Identify which cell holds the provided text, then report its (X, Y) central coordinate. 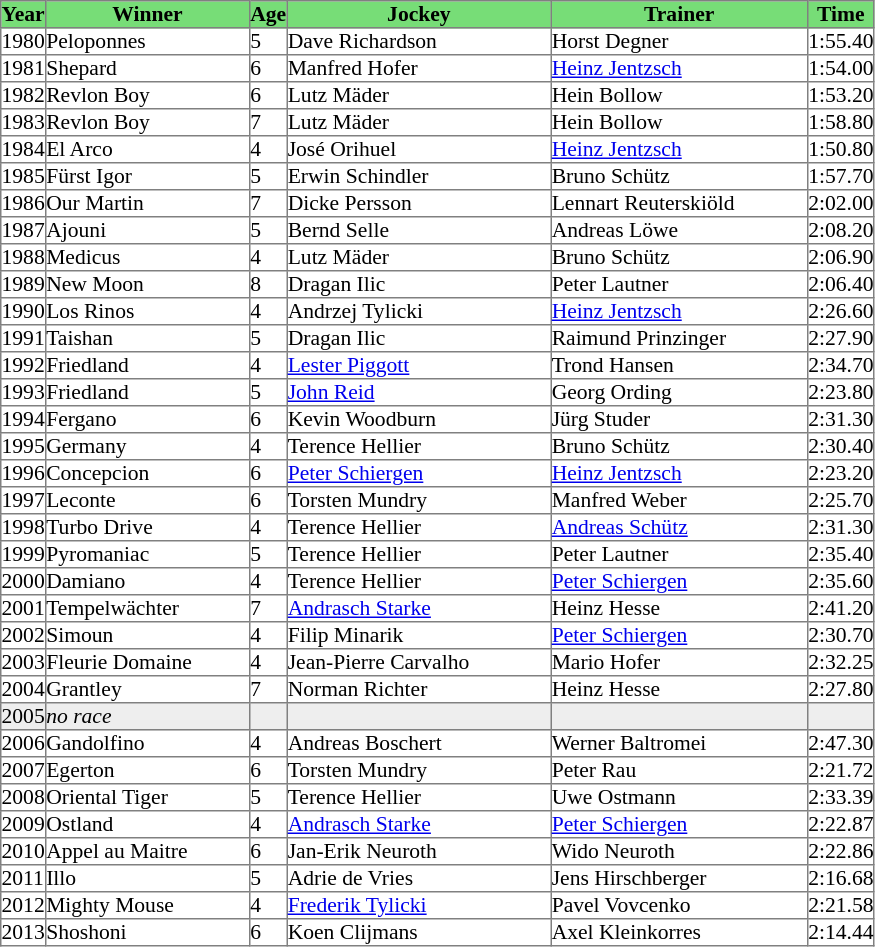
2004 (24, 690)
1987 (24, 230)
2:25.70 (840, 500)
1980 (24, 42)
2:21.72 (840, 770)
2:16.68 (840, 878)
1996 (24, 474)
2:32.25 (840, 662)
Adrie de Vries (419, 878)
Tempelwächter (147, 608)
Mario Hofer (679, 662)
Georg Ording (679, 392)
Axel Kleinkorres (679, 932)
Pavel Vovcenko (679, 906)
2008 (24, 798)
2006 (24, 744)
Andreas Löwe (679, 230)
2:30.70 (840, 636)
1984 (24, 150)
1:57.70 (840, 176)
Uwe Ostmann (679, 798)
2:26.60 (840, 312)
Our Martin (147, 204)
2010 (24, 852)
Illo (147, 878)
Gandolfino (147, 744)
Wido Neuroth (679, 852)
Dave Richardson (419, 42)
Turbo Drive (147, 528)
2:34.70 (840, 366)
Trond Hansen (679, 366)
2005 (24, 716)
Shoshoni (147, 932)
El Arco (147, 150)
2:33.39 (840, 798)
1997 (24, 500)
2001 (24, 608)
2:22.87 (840, 824)
Mighty Mouse (147, 906)
Fleurie Domaine (147, 662)
1993 (24, 392)
Germany (147, 446)
2003 (24, 662)
2:06.40 (840, 284)
Peter Rau (679, 770)
Andreas Boschert (419, 744)
Jockey (419, 14)
Damiano (147, 582)
Horst Degner (679, 42)
1991 (24, 338)
Erwin Schindler (419, 176)
Fürst Igor (147, 176)
Kevin Woodburn (419, 420)
Oriental Tiger (147, 798)
Raimund Prinzinger (679, 338)
José Orihuel (419, 150)
1981 (24, 68)
2009 (24, 824)
1988 (24, 258)
1:55.40 (840, 42)
2:21.58 (840, 906)
1:53.20 (840, 96)
2:08.20 (840, 230)
Filip Minarik (419, 636)
Jan-Erik Neuroth (419, 852)
Andreas Schütz (679, 528)
1:58.80 (840, 122)
2:35.40 (840, 554)
Trainer (679, 14)
1989 (24, 284)
1985 (24, 176)
Frederik Tylicki (419, 906)
Koen Clijmans (419, 932)
Egerton (147, 770)
Jean-Pierre Carvalho (419, 662)
2:22.86 (840, 852)
2013 (24, 932)
1:50.80 (840, 150)
Manfred Hofer (419, 68)
Peloponnes (147, 42)
Lester Piggott (419, 366)
1986 (24, 204)
2:47.30 (840, 744)
1999 (24, 554)
1992 (24, 366)
Norman Richter (419, 690)
Winner (147, 14)
Los Rinos (147, 312)
Age (268, 14)
Lennart Reuterskiöld (679, 204)
Werner Baltromei (679, 744)
2:41.20 (840, 608)
Leconte (147, 500)
Jens Hirschberger (679, 878)
New Moon (147, 284)
2002 (24, 636)
John Reid (419, 392)
Year (24, 14)
2:23.20 (840, 474)
1994 (24, 420)
2:23.80 (840, 392)
2:30.40 (840, 446)
Appel au Maitre (147, 852)
2:27.80 (840, 690)
Medicus (147, 258)
no race (147, 716)
2:27.90 (840, 338)
2000 (24, 582)
Bernd Selle (419, 230)
Ostland (147, 824)
Concepcion (147, 474)
8 (268, 284)
2011 (24, 878)
1995 (24, 446)
Grantley (147, 690)
2:06.90 (840, 258)
Dicke Persson (419, 204)
2:02.00 (840, 204)
Simoun (147, 636)
Shepard (147, 68)
Jürg Studer (679, 420)
Fergano (147, 420)
Taishan (147, 338)
1983 (24, 122)
1:54.00 (840, 68)
1998 (24, 528)
Manfred Weber (679, 500)
2:14.44 (840, 932)
Ajouni (147, 230)
Andrzej Tylicki (419, 312)
2007 (24, 770)
1982 (24, 96)
2012 (24, 906)
2:35.60 (840, 582)
Pyromaniac (147, 554)
Time (840, 14)
1990 (24, 312)
